Extract the [X, Y] coordinate from the center of the cell holding the provided text.  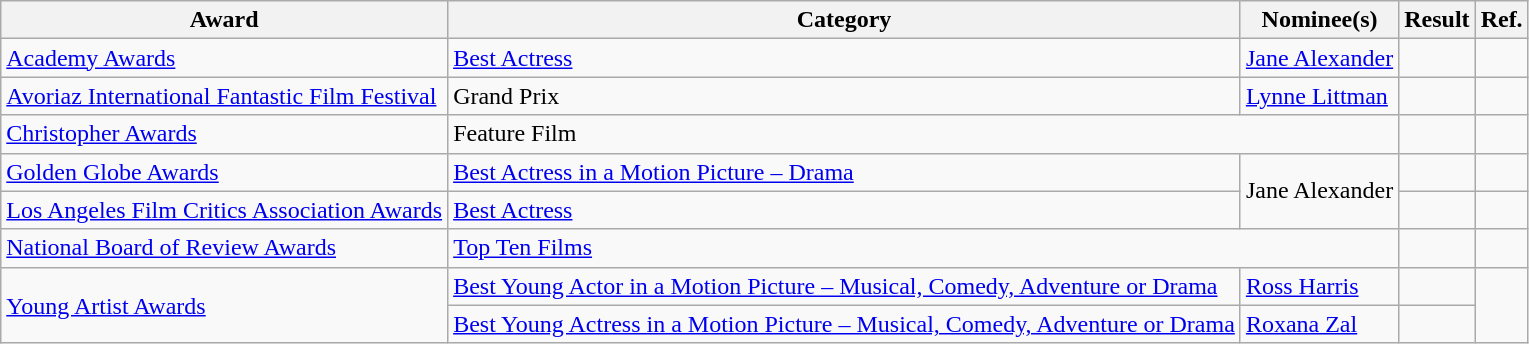
Young Artist Awards [224, 305]
Award [224, 20]
Grand Prix [844, 96]
National Board of Review Awards [224, 248]
Avoriaz International Fantastic Film Festival [224, 96]
Result [1437, 20]
Golden Globe Awards [224, 172]
Nominee(s) [1319, 20]
Best Actress in a Motion Picture – Drama [844, 172]
Ross Harris [1319, 286]
Ref. [1502, 20]
Best Young Actor in a Motion Picture – Musical, Comedy, Adventure or Drama [844, 286]
Roxana Zal [1319, 324]
Lynne Littman [1319, 96]
Academy Awards [224, 58]
Category [844, 20]
Best Young Actress in a Motion Picture – Musical, Comedy, Adventure or Drama [844, 324]
Top Ten Films [924, 248]
Feature Film [924, 134]
Christopher Awards [224, 134]
Los Angeles Film Critics Association Awards [224, 210]
